Provide the (x, y) coordinate of the cell's center where the given text is located.  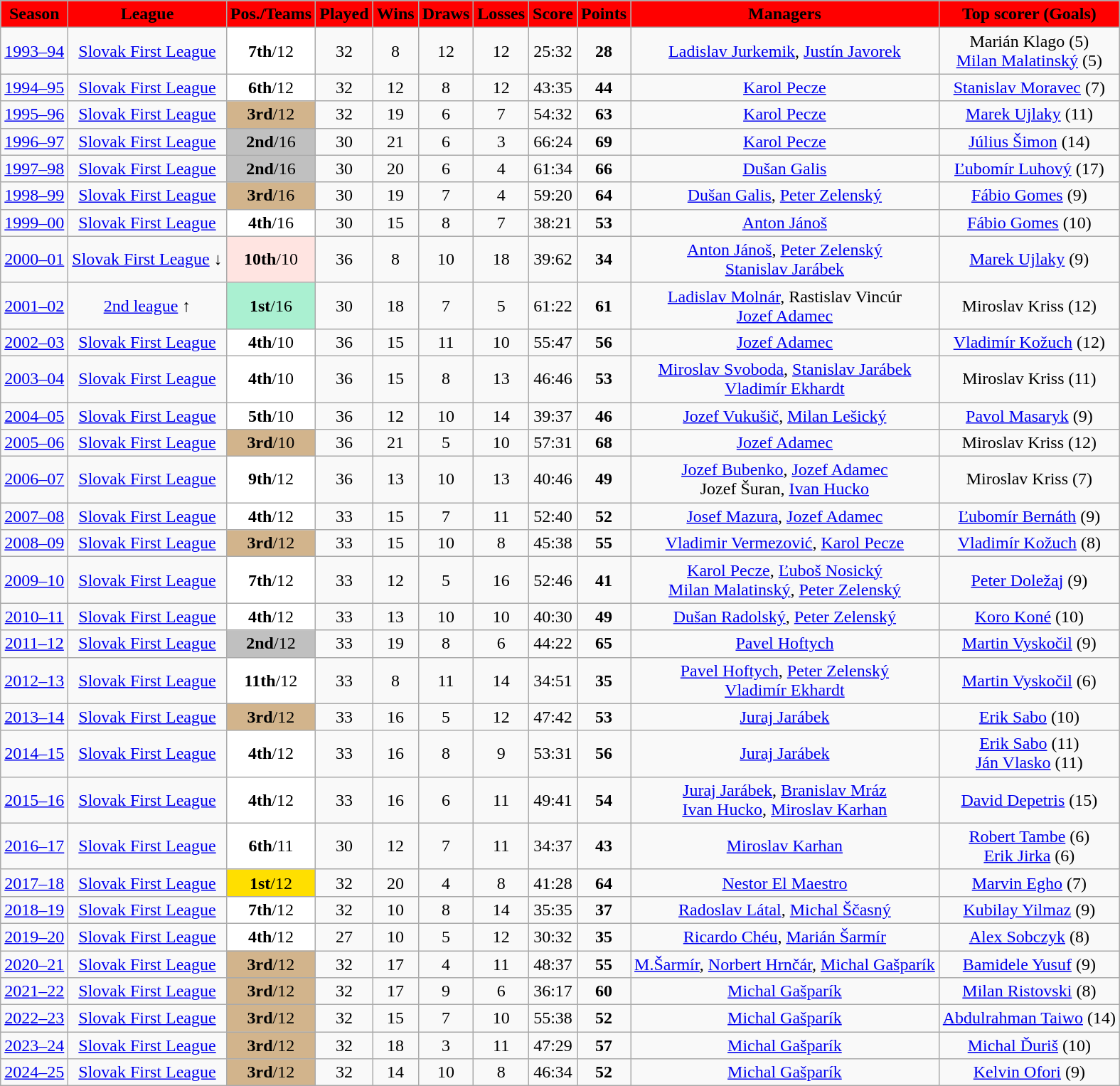
9th/12 (271, 479)
Fábio Gomes (9) (1029, 196)
65 (604, 644)
Marek Ujlaky (11) (1029, 115)
44:22 (553, 644)
2015–16 (34, 799)
2024–25 (34, 1072)
Nestor El Maestro (785, 883)
2008–09 (34, 543)
Ladislav Molnár, Rastislav Vincúr Jozef Adamec (785, 306)
52:40 (553, 516)
2011–12 (34, 644)
43:35 (553, 87)
1994–95 (34, 87)
2019–20 (34, 937)
Jozef Bubenko, Jozef Adamec Jozef Šuran, Ivan Hucko (785, 479)
69 (604, 142)
Erik Sabo (11) Ján Vlasko (11) (1029, 754)
61 (604, 306)
45:38 (553, 543)
Peter Doležaj (9) (1029, 580)
38:21 (553, 223)
Kubilay Yilmaz (9) (1029, 910)
46 (604, 416)
Top scorer (Goals) (1029, 14)
Fábio Gomes (10) (1029, 223)
35:35 (553, 910)
Season (34, 14)
Played (344, 14)
Bamidele Yusuf (9) (1029, 964)
47:29 (553, 1045)
1995–96 (34, 115)
1993–94 (34, 51)
2012–13 (34, 680)
2001–02 (34, 306)
Jozef Vukušič, Milan Lešický (785, 416)
30:32 (553, 937)
6th/11 (271, 846)
Slovak First League ↓ (147, 259)
Losses (501, 14)
39:62 (553, 259)
Július Šimon (14) (1029, 142)
5th/10 (271, 416)
57 (604, 1045)
2010–11 (34, 617)
34:37 (553, 846)
36:17 (553, 991)
61:34 (553, 169)
Vladimir Vermezović, Karol Pecze (785, 543)
2017–18 (34, 883)
Michal Ďuriš (10) (1029, 1045)
25:32 (553, 51)
2022–23 (34, 1018)
66 (604, 169)
Anton Jánoš (785, 223)
2020–21 (34, 964)
Miroslav Svoboda, Stanislav Jarábek Vladimír Ekhardt (785, 378)
41 (604, 580)
61:22 (553, 306)
Score (553, 14)
Managers (785, 14)
Karol Pecze, Ľuboš Nosický Milan Malatinský, Peter Zelenský (785, 580)
Koro Koné (10) (1029, 617)
40:30 (553, 617)
1999–00 (34, 223)
53:31 (553, 754)
46:34 (553, 1072)
2002–03 (34, 342)
6th/12 (271, 87)
Points (604, 14)
Dušan Galis, Peter Zelenský (785, 196)
Pavol Masaryk (9) (1029, 416)
M.Šarmír, Norbert Hrnčár, Michal Gašparík (785, 964)
55:38 (553, 1018)
11th/12 (271, 680)
Pos./Teams (271, 14)
Marvin Egho (7) (1029, 883)
59:20 (553, 196)
63 (604, 115)
55:47 (553, 342)
57:31 (553, 443)
54:32 (553, 115)
27 (344, 937)
Kelvin Ofori (9) (1029, 1072)
1st/16 (271, 306)
David Depetris (15) (1029, 799)
Ľubomír Luhový (17) (1029, 169)
Stanislav Moravec (7) (1029, 87)
40:46 (553, 479)
Dušan Radolský, Peter Zelenský (785, 617)
2021–22 (34, 991)
Pavel Hoftych, Peter Zelenský Vladimír Ekhardt (785, 680)
Milan Ristovski (8) (1029, 991)
Radoslav Látal, Michal Ščasný (785, 910)
34:51 (553, 680)
Anton Jánoš, Peter Zelenský Stanislav Jarábek (785, 259)
Martin Vyskočil (6) (1029, 680)
46:46 (553, 378)
1st/12 (271, 883)
2013–14 (34, 717)
2009–10 (34, 580)
39:37 (553, 416)
2006–07 (34, 479)
1997–98 (34, 169)
34 (604, 259)
Erik Sabo (10) (1029, 717)
2004–05 (34, 416)
48:37 (553, 964)
41:28 (553, 883)
Vladimír Kožuch (12) (1029, 342)
4th/16 (271, 223)
3rd/10 (271, 443)
Vladimír Kožuch (8) (1029, 543)
2nd/12 (271, 644)
Abdulrahman Taiwo (14) (1029, 1018)
2016–17 (34, 846)
Miroslav Karhan (785, 846)
Miroslav Kriss (7) (1029, 479)
Pavel Hoftych (785, 644)
49:41 (553, 799)
2007–08 (34, 516)
44 (604, 87)
Miroslav Kriss (11) (1029, 378)
52:46 (553, 580)
54 (604, 799)
Ricardo Chéu, Marián Šarmír (785, 937)
2018–19 (34, 910)
2023–24 (34, 1045)
Alex Sobczyk (8) (1029, 937)
66:24 (553, 142)
28 (604, 51)
2nd league ↑ (147, 306)
Martin Vyskočil (9) (1029, 644)
2005–06 (34, 443)
2014–15 (34, 754)
3rd/16 (271, 196)
2003–04 (34, 378)
Marek Ujlaky (9) (1029, 259)
Marián Klago (5) Milan Malatinský (5) (1029, 51)
60 (604, 991)
68 (604, 443)
Ladislav Jurkemik, Justín Javorek (785, 51)
Wins (395, 14)
Dušan Galis (785, 169)
Ľubomír Bernáth (9) (1029, 516)
10th/10 (271, 259)
1998–99 (34, 196)
League (147, 14)
Draws (446, 14)
Robert Tambe (6) Erik Jirka (6) (1029, 846)
47:42 (553, 717)
1996–97 (34, 142)
Josef Mazura, Jozef Adamec (785, 516)
Juraj Jarábek, Branislav MrázIvan Hucko, Miroslav Karhan (785, 799)
43 (604, 846)
2000–01 (34, 259)
37 (604, 910)
